Detect which cell encompasses the target text, then output its [X, Y] center coordinate. 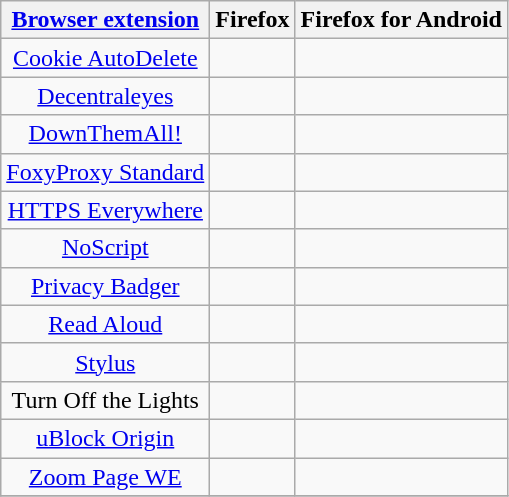
Privacy Badger [106, 286]
Firefox [252, 20]
Decentraleyes [106, 96]
Firefox for Android [401, 20]
Read Aloud [106, 324]
DownThemAll! [106, 134]
Turn Off the Lights [106, 400]
Browser extension [106, 20]
uBlock Origin [106, 438]
Zoom Page WE [106, 477]
FoxyProxy Standard [106, 172]
HTTPS Everywhere [106, 210]
NoScript [106, 248]
Cookie AutoDelete [106, 58]
Stylus [106, 362]
